Extract the [x, y] coordinate from the center of the cell holding the provided text.  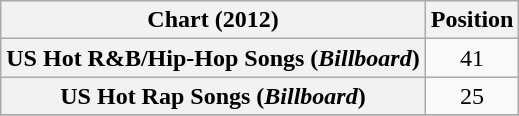
US Hot R&B/Hip-Hop Songs (Billboard) [213, 58]
25 [472, 96]
Chart (2012) [213, 20]
US Hot Rap Songs (Billboard) [213, 96]
Position [472, 20]
41 [472, 58]
